Search for the cell housing the specified text and yield its [x, y] center coordinate. 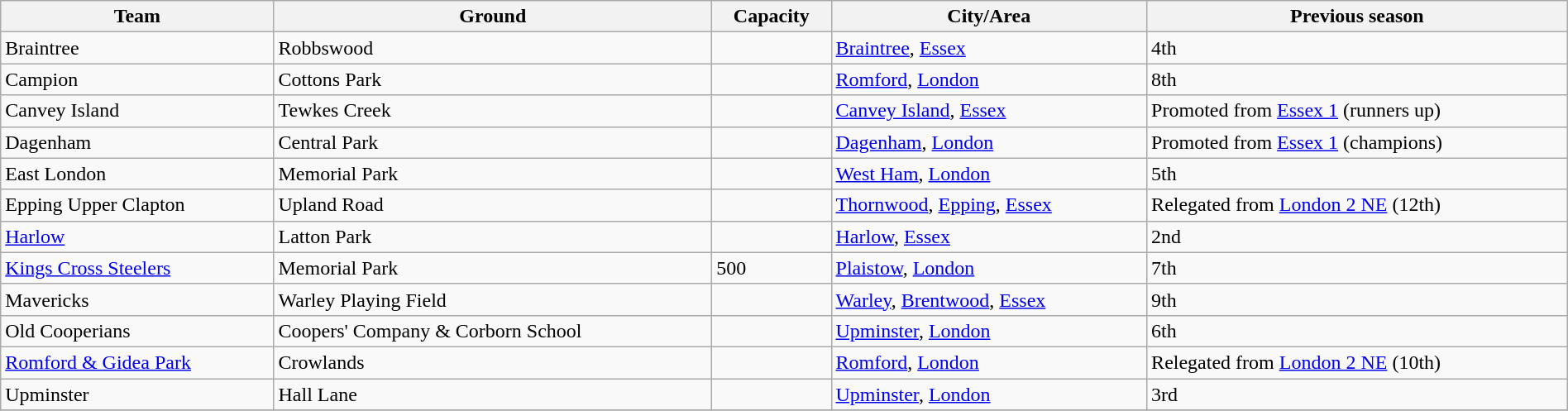
Canvey Island [137, 111]
Harlow, Essex [989, 237]
Dagenham [137, 142]
Old Cooperians [137, 331]
Latton Park [493, 237]
Warley, Brentwood, Essex [989, 299]
5th [1358, 174]
Hall Lane [493, 394]
Capacity [772, 17]
Relegated from London 2 NE (10th) [1358, 362]
Robbswood [493, 48]
Braintree, Essex [989, 48]
Central Park [493, 142]
Campion [137, 79]
7th [1358, 268]
Mavericks [137, 299]
Kings Cross Steelers [137, 268]
Ground [493, 17]
Crowlands [493, 362]
Team [137, 17]
East London [137, 174]
Braintree [137, 48]
Previous season [1358, 17]
Promoted from Essex 1 (champions) [1358, 142]
Promoted from Essex 1 (runners up) [1358, 111]
West Ham, London [989, 174]
Tewkes Creek [493, 111]
Plaistow, London [989, 268]
500 [772, 268]
Dagenham, London [989, 142]
2nd [1358, 237]
Epping Upper Clapton [137, 205]
Relegated from London 2 NE (12th) [1358, 205]
9th [1358, 299]
6th [1358, 331]
3rd [1358, 394]
Canvey Island, Essex [989, 111]
Cottons Park [493, 79]
Thornwood, Epping, Essex [989, 205]
Upland Road [493, 205]
Warley Playing Field [493, 299]
Upminster [137, 394]
8th [1358, 79]
Harlow [137, 237]
Romford & Gidea Park [137, 362]
Coopers' Company & Corborn School [493, 331]
City/Area [989, 17]
4th [1358, 48]
